Provide the [X, Y] coordinate of the cell's center where the given text is located.  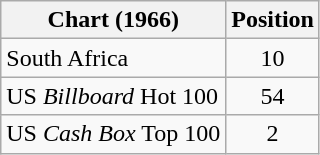
Chart (1966) [114, 20]
US Billboard Hot 100 [114, 96]
US Cash Box Top 100 [114, 134]
Position [273, 20]
54 [273, 96]
2 [273, 134]
10 [273, 58]
South Africa [114, 58]
